Find where the given text appears and provide that cell's center as [x, y] coordinate. 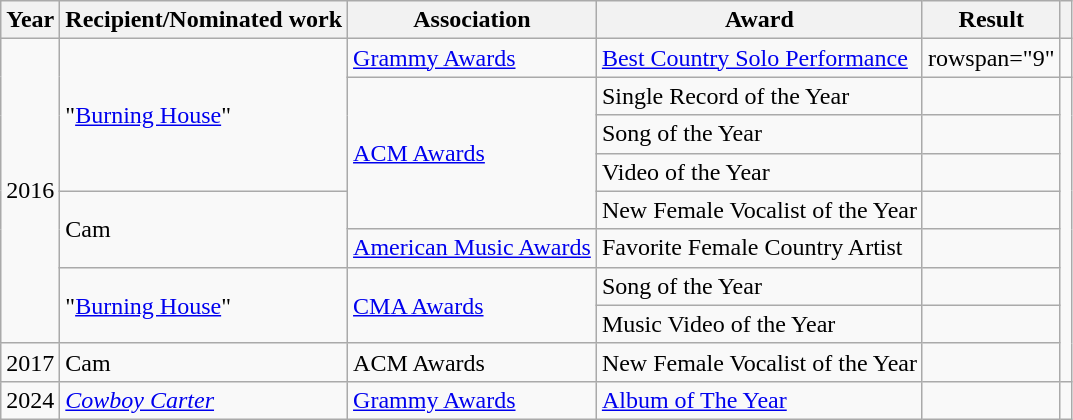
Recipient/Nominated work [204, 20]
2016 [30, 191]
Best Country Solo Performance [759, 58]
Favorite Female Country Artist [759, 248]
Result [991, 20]
Award [759, 20]
Year [30, 20]
Association [472, 20]
2017 [30, 362]
CMA Awards [472, 305]
Single Record of the Year [759, 96]
Music Video of the Year [759, 324]
Video of the Year [759, 172]
Album of The Year [759, 400]
rowspan="9" [991, 58]
Cowboy Carter [204, 400]
2024 [30, 400]
American Music Awards [472, 248]
